Search for the cell housing the specified text and yield its (X, Y) center coordinate. 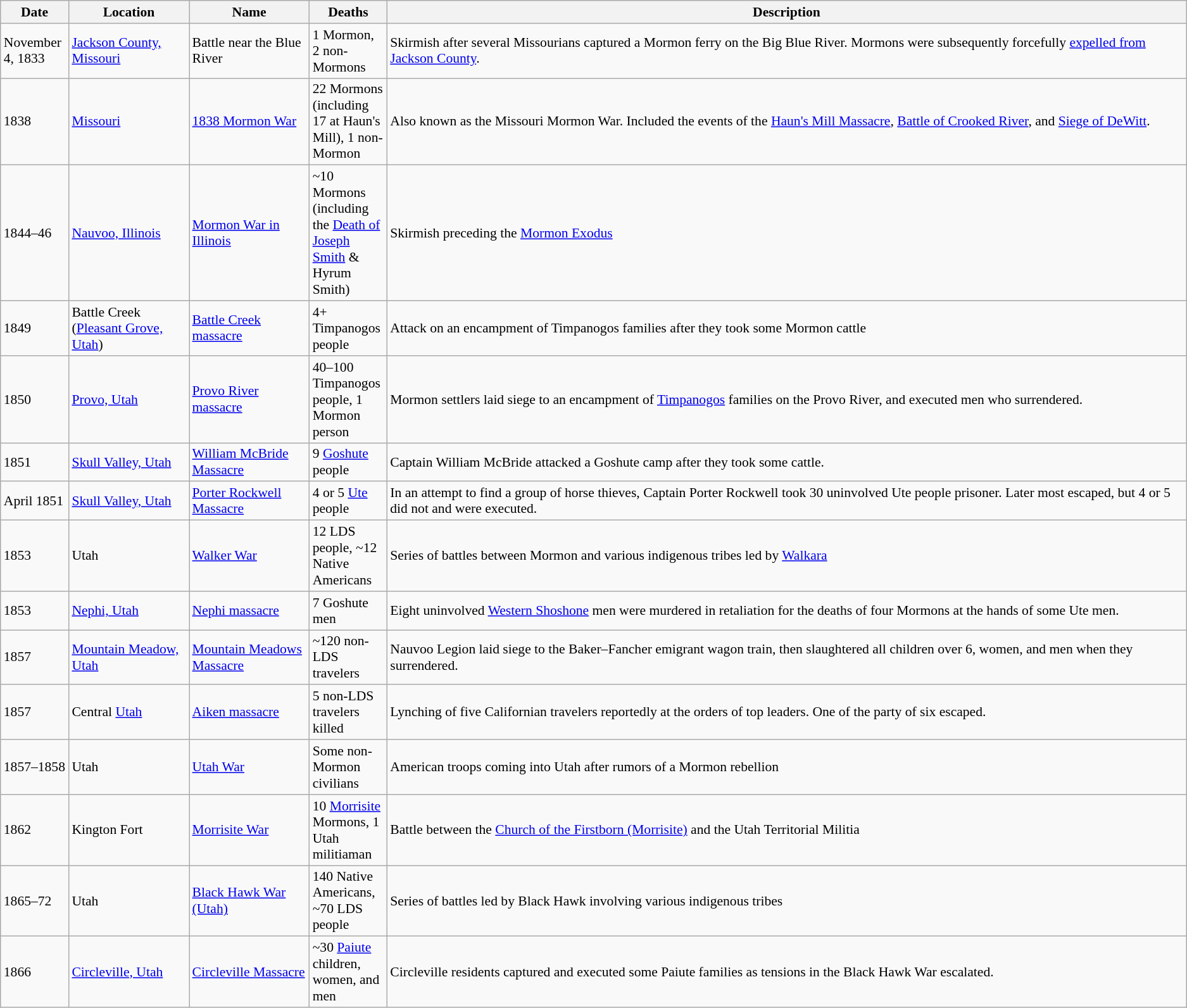
1862 (35, 830)
April 1851 (35, 501)
Circleville Massacre (249, 972)
Central Utah (129, 713)
1851 (35, 462)
Jackson County, Missouri (129, 51)
Missouri (129, 122)
40–100 Timpanogos people, 1 Mormon person (348, 400)
Series of battles between Mormon and various indigenous tribes led by Walkara (786, 556)
Provo, Utah (129, 400)
1838 Mormon War (249, 122)
7 Goshute men (348, 610)
Deaths (348, 12)
American troops coming into Utah after rumors of a Mormon rebellion (786, 767)
1844–46 (35, 233)
Aiken massacre (249, 713)
Battle Creek massacre (249, 328)
Skirmish after several Missourians captured a Mormon ferry on the Big Blue River. Mormons were subsequently forcefully expelled from Jackson County. (786, 51)
Circleville residents captured and executed some Paiute families as tensions in the Black Hawk War escalated. (786, 972)
Provo River massacre (249, 400)
Nauvoo Legion laid siege to the Baker–Fancher emigrant wagon train, then slaughtered all children over 6, women, and men when they surrendered. (786, 657)
Walker War (249, 556)
William McBride Massacre (249, 462)
10 Morrisite Mormons, 1 Utah militiaman (348, 830)
1866 (35, 972)
Location (129, 12)
November 4, 1833 (35, 51)
Kington Fort (129, 830)
1849 (35, 328)
Eight uninvolved Western Shoshone men were murdered in retaliation for the deaths of four Mormons at the hands of some Ute men. (786, 610)
Mountain Meadow, Utah (129, 657)
4+ Timpanogos people (348, 328)
~10 Mormons (including the Death of Joseph Smith & Hyrum Smith) (348, 233)
Mountain Meadows Massacre (249, 657)
1838 (35, 122)
1 Mormon, 2 non-Mormons (348, 51)
Lynching of five Californian travelers reportedly at the orders of top leaders. One of the party of six escaped. (786, 713)
1857–1858 (35, 767)
Date (35, 12)
Battle Creek (Pleasant Grove, Utah) (129, 328)
Captain William McBride attacked a Goshute camp after they took some cattle. (786, 462)
140 Native Americans, ~70 LDS people (348, 901)
Porter Rockwell Massacre (249, 501)
Mormon War in Illinois (249, 233)
12 LDS people, ~12 Native Americans (348, 556)
Skirmish preceding the Mormon Exodus (786, 233)
Attack on an encampment of Timpanogos families after they took some Mormon cattle (786, 328)
Black Hawk War (Utah) (249, 901)
5 non-LDS travelers killed (348, 713)
Mormon settlers laid siege to an encampment of Timpanogos families on the Provo River, and executed men who surrendered. (786, 400)
~120 non-LDS travelers (348, 657)
4 or 5 Ute people (348, 501)
Description (786, 12)
~30 Paiute children, women, and men (348, 972)
Morrisite War (249, 830)
Nephi massacre (249, 610)
Series of battles led by Black Hawk involving various indigenous tribes (786, 901)
Nauvoo, Illinois (129, 233)
Also known as the Missouri Mormon War. Included the events of the Haun's Mill Massacre, Battle of Crooked River, and Siege of DeWitt. (786, 122)
Circleville, Utah (129, 972)
Battle near the Blue River (249, 51)
Utah War (249, 767)
22 Mormons (including 17 at Haun's Mill), 1 non-Mormon (348, 122)
1865–72 (35, 901)
Some non-Mormon civilians (348, 767)
9 Goshute people (348, 462)
Name (249, 12)
Battle between the Church of the Firstborn (Morrisite) and the Utah Territorial Militia (786, 830)
1850 (35, 400)
Nephi, Utah (129, 610)
